Scan for the cell matching the given text and deliver its (x, y) coordinate at center. 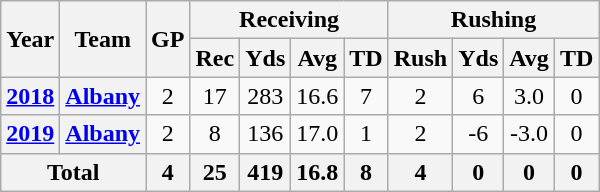
-3.0 (530, 134)
3.0 (530, 96)
Team (103, 39)
Receiving (289, 20)
2019 (30, 134)
Total (74, 172)
1 (366, 134)
Year (30, 39)
283 (266, 96)
419 (266, 172)
Rushing (494, 20)
6 (478, 96)
16.6 (318, 96)
17 (215, 96)
2018 (30, 96)
25 (215, 172)
136 (266, 134)
16.8 (318, 172)
Rec (215, 58)
Rush (420, 58)
17.0 (318, 134)
GP (168, 39)
-6 (478, 134)
7 (366, 96)
